Pinpoint the cell where the given text exists, returning its [X, Y] midpoint coordinate. 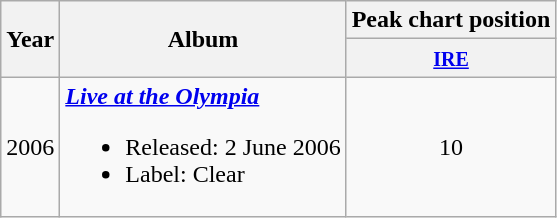
10 [451, 147]
Peak chart position [451, 20]
IRE [451, 58]
Live at the OlympiaReleased: 2 June 2006Label: Clear [203, 147]
Album [203, 39]
2006 [30, 147]
Year [30, 39]
